Output the [X, Y] coordinate of the center of the cell containing the given text.  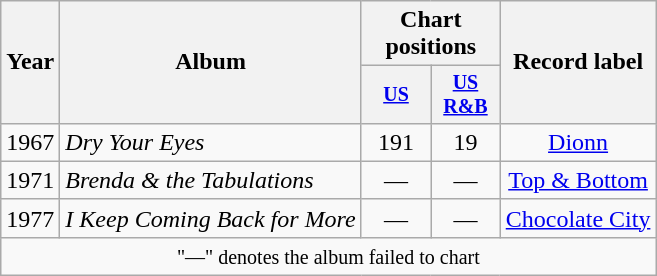
US [396, 94]
I Keep Coming Back for More [210, 218]
Album [210, 62]
191 [396, 142]
Top & Bottom [578, 180]
1977 [30, 218]
Brenda & the Tabulations [210, 180]
1967 [30, 142]
Chocolate City [578, 218]
"—" denotes the album failed to chart [328, 256]
USR&B [466, 94]
Year [30, 62]
19 [466, 142]
Dry Your Eyes [210, 142]
Record label [578, 62]
Dionn [578, 142]
1971 [30, 180]
Chart positions [430, 34]
